Return the (X, Y) coordinate for the center point of the cell that contains the specified text.  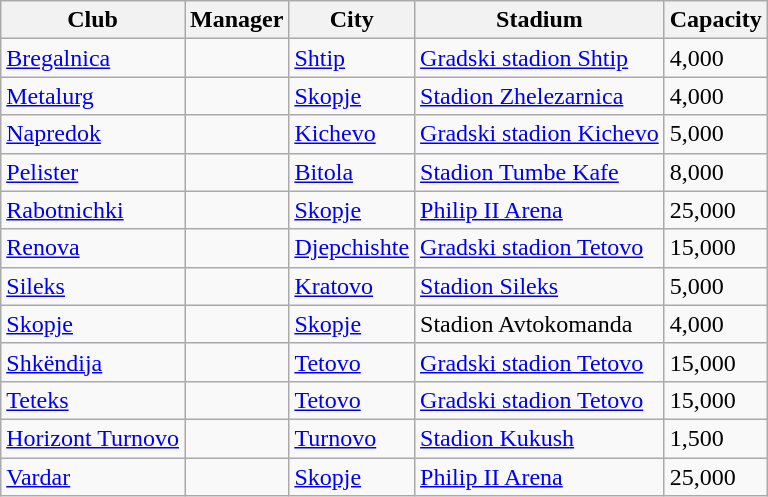
Bitola (352, 172)
Stadium (540, 20)
1,500 (716, 438)
Sileks (93, 286)
Shtip (352, 58)
Stadion Sileks (540, 286)
Renova (93, 248)
Rabotnichki (93, 210)
Teteks (93, 400)
Pelister (93, 172)
Gradski stadion Shtip (540, 58)
Kichevo (352, 134)
Kratovo (352, 286)
Gradski stadion Kichevo (540, 134)
Stadion Kukush (540, 438)
Stadion Zhelezarnica (540, 96)
Club (93, 20)
Metalurg (93, 96)
City (352, 20)
Turnovo (352, 438)
8,000 (716, 172)
Manager (236, 20)
Stadion Avtokomanda (540, 324)
Horizont Turnovo (93, 438)
Stadion Tumbe Kafe (540, 172)
Napredok (93, 134)
Capacity (716, 20)
Djepchishte (352, 248)
Shkëndija (93, 362)
Bregalnica (93, 58)
Vardar (93, 477)
